Output the (X, Y) coordinate of the center of the cell containing the given text.  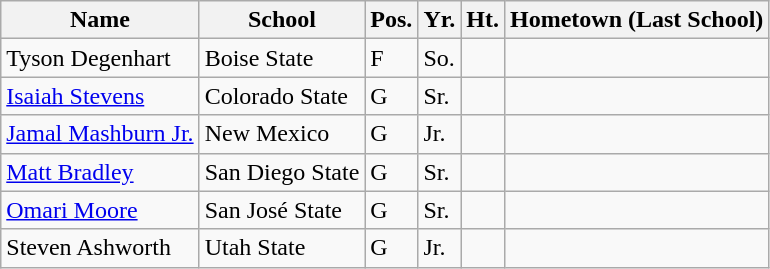
San José State (282, 210)
New Mexico (282, 134)
Colorado State (282, 96)
Matt Bradley (100, 172)
Tyson Degenhart (100, 58)
Utah State (282, 248)
Omari Moore (100, 210)
Boise State (282, 58)
Yr. (440, 20)
School (282, 20)
Hometown (Last School) (636, 20)
Name (100, 20)
San Diego State (282, 172)
So. (440, 58)
F (392, 58)
Isaiah Stevens (100, 96)
Pos. (392, 20)
Steven Ashworth (100, 248)
Jamal Mashburn Jr. (100, 134)
Ht. (483, 20)
